Capture the cell that displays the provided text and extract its (x, y) central coordinate. 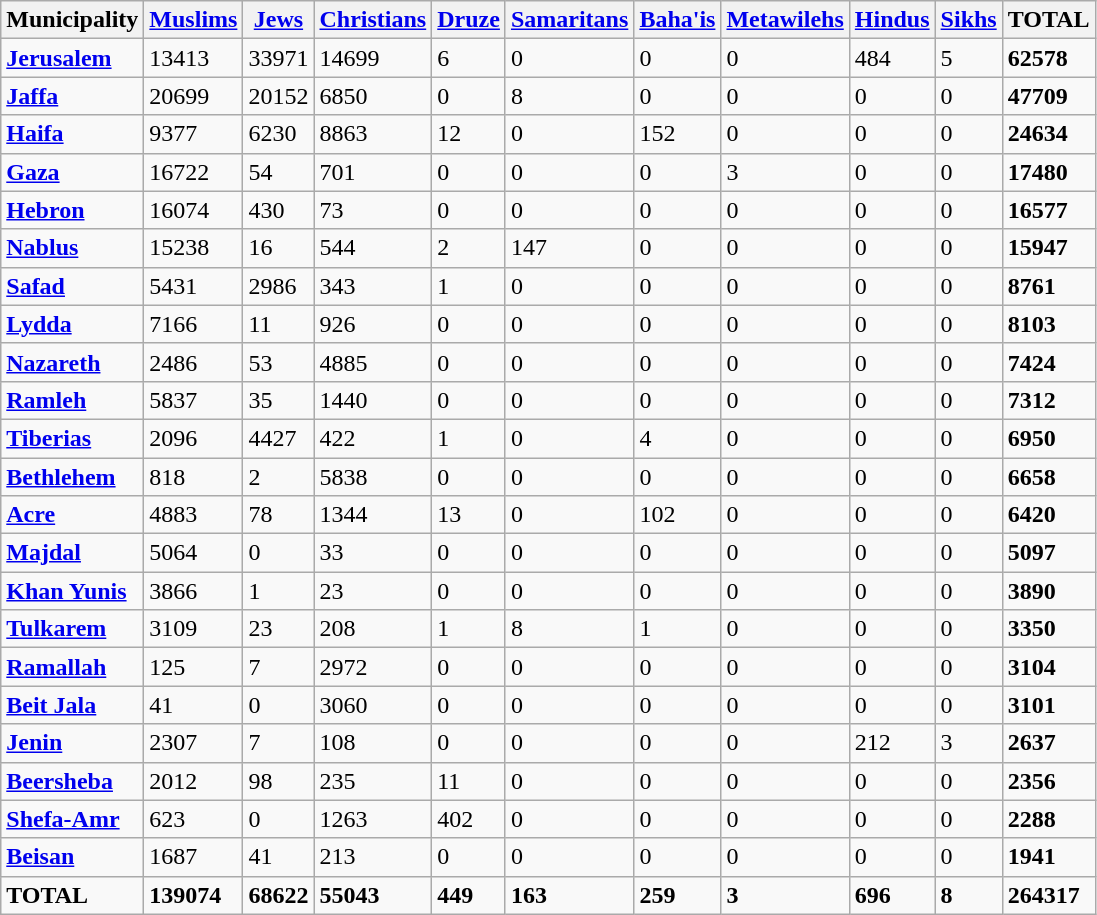
2012 (194, 781)
544 (373, 248)
Christians (373, 20)
Samaritans (569, 20)
5064 (194, 553)
Metawilehs (785, 20)
343 (373, 286)
6658 (1048, 477)
5097 (1048, 553)
264317 (1048, 895)
Druze (469, 20)
1440 (373, 400)
3060 (373, 705)
6850 (373, 96)
208 (373, 629)
3109 (194, 629)
55043 (373, 895)
13 (469, 515)
33971 (278, 58)
Bethlehem (72, 477)
4885 (373, 362)
1263 (373, 819)
9377 (194, 134)
5837 (194, 400)
2486 (194, 362)
8103 (1048, 324)
54 (278, 172)
259 (678, 895)
212 (892, 743)
Muslims (194, 20)
139074 (194, 895)
14699 (373, 58)
2096 (194, 438)
7166 (194, 324)
1344 (373, 515)
Municipality (72, 20)
484 (892, 58)
2356 (1048, 781)
16 (278, 248)
Hebron (72, 210)
430 (278, 210)
73 (373, 210)
15947 (1048, 248)
3350 (1048, 629)
12 (469, 134)
5431 (194, 286)
5838 (373, 477)
7424 (1048, 362)
818 (194, 477)
Majdal (72, 553)
2972 (373, 667)
33 (373, 553)
47709 (1048, 96)
Safad (72, 286)
102 (678, 515)
108 (373, 743)
4 (678, 438)
78 (278, 515)
147 (569, 248)
16722 (194, 172)
Lydda (72, 324)
53 (278, 362)
926 (373, 324)
Nazareth (72, 362)
98 (278, 781)
35 (278, 400)
Tulkarem (72, 629)
7312 (1048, 400)
62578 (1048, 58)
163 (569, 895)
696 (892, 895)
15238 (194, 248)
13413 (194, 58)
16577 (1048, 210)
2307 (194, 743)
Jaffa (72, 96)
Hindus (892, 20)
1687 (194, 857)
20699 (194, 96)
Khan Yunis (72, 591)
Beit Jala (72, 705)
6230 (278, 134)
Jews (278, 20)
623 (194, 819)
Nablus (72, 248)
3890 (1048, 591)
Acre (72, 515)
4883 (194, 515)
Beisan (72, 857)
Ramallah (72, 667)
2637 (1048, 743)
213 (373, 857)
125 (194, 667)
Tiberias (72, 438)
235 (373, 781)
3101 (1048, 705)
422 (373, 438)
Shefa-Amr (72, 819)
17480 (1048, 172)
2986 (278, 286)
6420 (1048, 515)
1941 (1048, 857)
Sikhs (968, 20)
Jerusalem (72, 58)
402 (469, 819)
Jenin (72, 743)
3866 (194, 591)
4427 (278, 438)
Haifa (72, 134)
449 (469, 895)
6 (469, 58)
6950 (1048, 438)
701 (373, 172)
Beersheba (72, 781)
3104 (1048, 667)
2288 (1048, 819)
20152 (278, 96)
8863 (373, 134)
Ramleh (72, 400)
8761 (1048, 286)
152 (678, 134)
5 (968, 58)
Baha'is (678, 20)
24634 (1048, 134)
16074 (194, 210)
Gaza (72, 172)
68622 (278, 895)
